Output the (X, Y) coordinate of the center of the cell containing the given text.  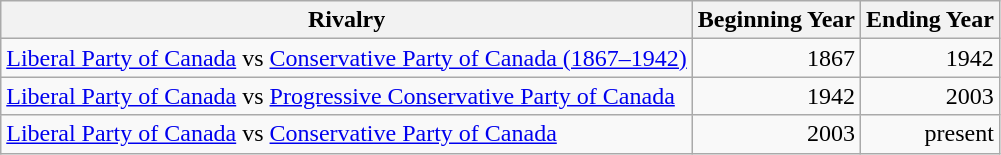
1867 (776, 58)
present (930, 134)
Beginning Year (776, 20)
Liberal Party of Canada vs Conservative Party of Canada (1867–1942) (347, 58)
Ending Year (930, 20)
Liberal Party of Canada vs Progressive Conservative Party of Canada (347, 96)
Liberal Party of Canada vs Conservative Party of Canada (347, 134)
Rivalry (347, 20)
